Extract the (X, Y) coordinate from the center of the cell holding the provided text.  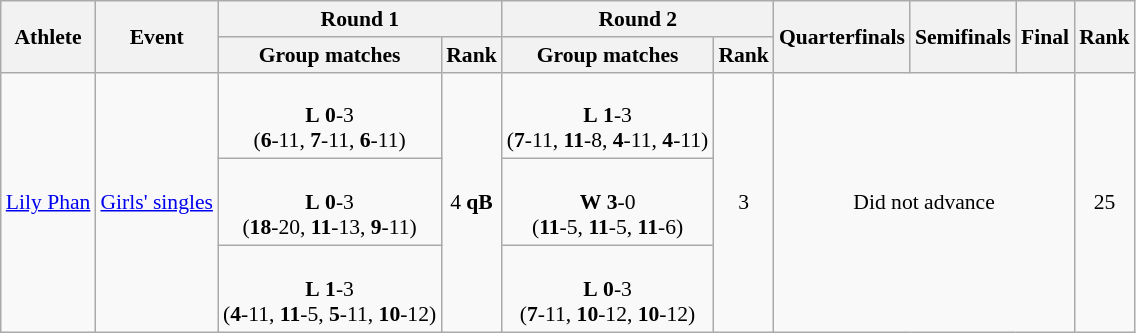
Quarterfinals (842, 36)
Lily Phan (48, 202)
L 1-3 (4-11, 11-5, 5-11, 10-12) (330, 290)
Event (156, 36)
L 0-3 (6-11, 7-11, 6-11) (330, 116)
L 1-3 (7-11, 11-8, 4-11, 4-11) (608, 116)
L 0-3 (18-20, 11-13, 9-11) (330, 202)
Final (1045, 36)
25 (1104, 202)
Round 1 (360, 19)
3 (744, 202)
Girls' singles (156, 202)
W 3-0 (11-5, 11-5, 11-6) (608, 202)
4 qB (472, 202)
L 0-3 (7-11, 10-12, 10-12) (608, 290)
Athlete (48, 36)
Semifinals (963, 36)
Round 2 (638, 19)
Did not advance (924, 202)
